Output the (x, y) coordinate of the center of the cell containing the given text.  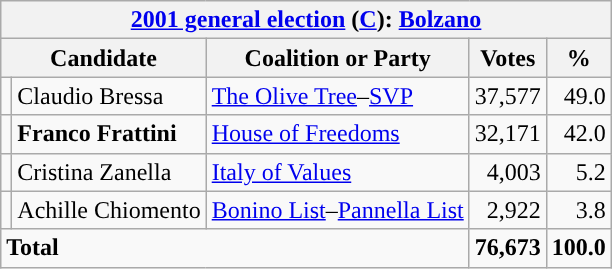
Cristina Zanella (109, 172)
Claudio Bressa (109, 96)
Italy of Values (338, 172)
3.8 (578, 210)
Achille Chiomento (109, 210)
2001 general election (C): Bolzano (306, 20)
% (578, 58)
76,673 (508, 248)
2,922 (508, 210)
Total (235, 248)
5.2 (578, 172)
Votes (508, 58)
37,577 (508, 96)
32,171 (508, 134)
Candidate (104, 58)
The Olive Tree–SVP (338, 96)
4,003 (508, 172)
100.0 (578, 248)
House of Freedoms (338, 134)
Franco Frattini (109, 134)
49.0 (578, 96)
Bonino List–Pannella List (338, 210)
42.0 (578, 134)
Coalition or Party (338, 58)
